Extract the [X, Y] coordinate from the center of the cell holding the provided text.  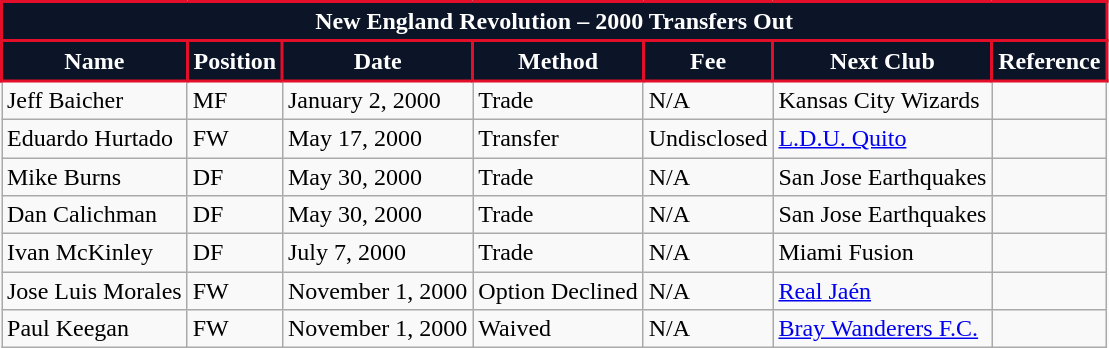
Eduardo Hurtado [95, 138]
Jeff Baicher [95, 100]
Ivan McKinley [95, 253]
Method [558, 61]
L.D.U. Quito [882, 138]
MF [234, 100]
May 17, 2000 [377, 138]
Bray Wanderers F.C. [882, 329]
Next Club [882, 61]
Miami Fusion [882, 253]
New England Revolution – 2000 Transfers Out [554, 22]
Real Jaén [882, 291]
Transfer [558, 138]
Kansas City Wizards [882, 100]
July 7, 2000 [377, 253]
Position [234, 61]
Reference [1050, 61]
Jose Luis Morales [95, 291]
Paul Keegan [95, 329]
Undisclosed [708, 138]
Name [95, 61]
Waived [558, 329]
Date [377, 61]
Option Declined [558, 291]
January 2, 2000 [377, 100]
Fee [708, 61]
Mike Burns [95, 177]
Dan Calichman [95, 215]
